Return [X, Y] of the center of cell containing provided text 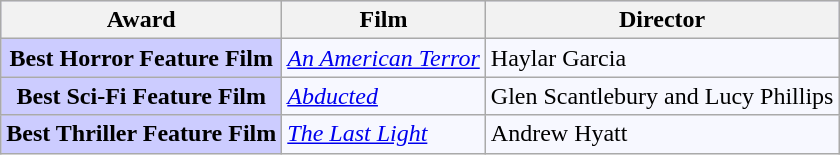
Director [662, 20]
Abducted [384, 96]
Andrew Hyatt [662, 134]
An American Terror [384, 58]
Best Horror Feature Film [142, 58]
Film [384, 20]
The Last Light [384, 134]
Glen Scantlebury and Lucy Phillips [662, 96]
Best Sci-Fi Feature Film [142, 96]
Award [142, 20]
Best Thriller Feature Film [142, 134]
Haylar Garcia [662, 58]
